From the cell containing the given text, extract its center point as [x, y] coordinate. 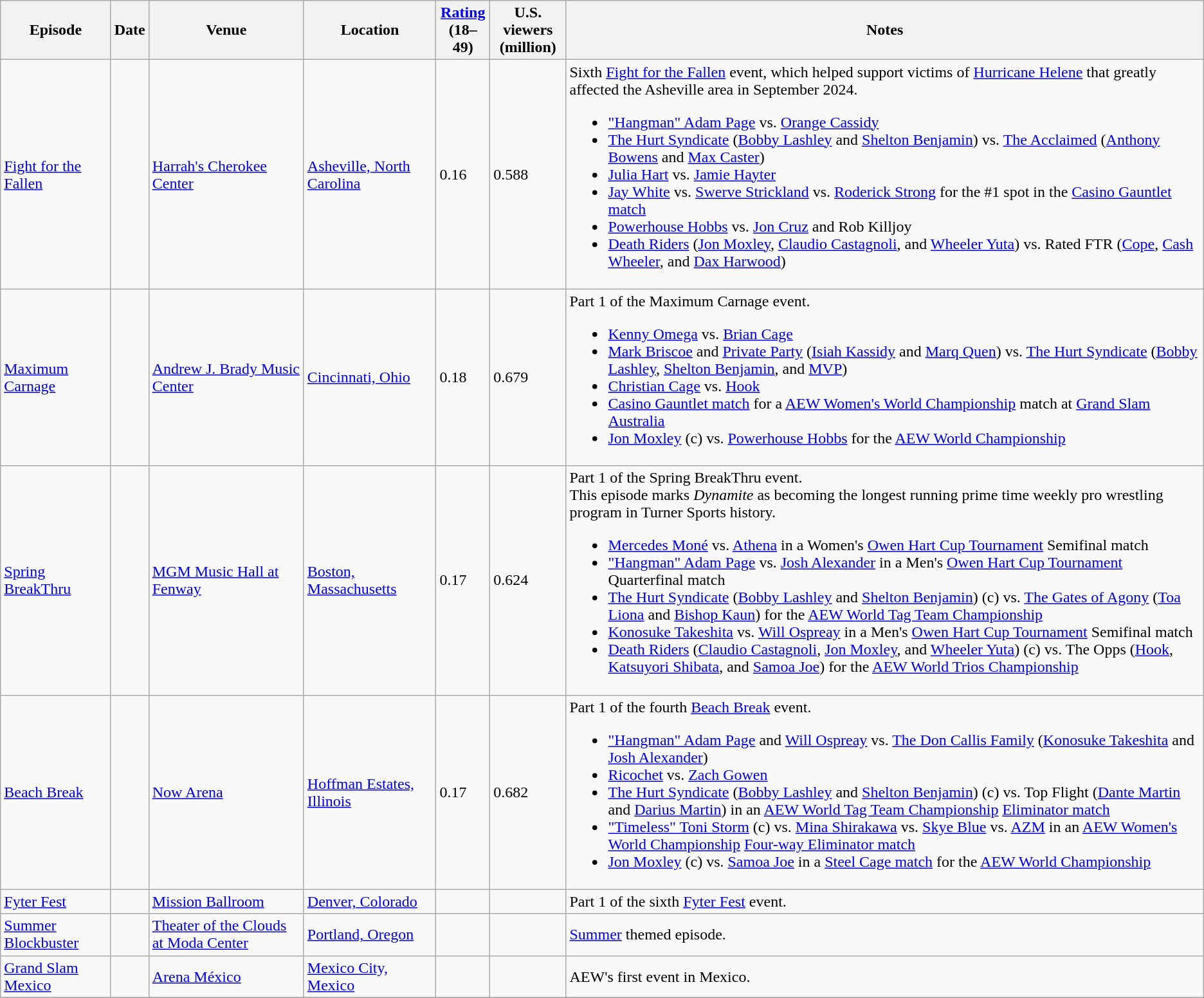
Summer themed episode. [885, 934]
Andrew J. Brady Music Center [226, 377]
0.682 [528, 792]
Mexico City, Mexico [370, 977]
0.16 [463, 174]
MGM Music Hall at Fenway [226, 580]
Mission Ballroom [226, 901]
Theater of the Clouds at Moda Center [226, 934]
0.588 [528, 174]
AEW's first event in Mexico. [885, 977]
Location [370, 30]
Maximum Carnage [55, 377]
Denver, Colorado [370, 901]
Harrah's Cherokee Center [226, 174]
Beach Break [55, 792]
Part 1 of the sixth Fyter Fest event. [885, 901]
U.S. viewers(million) [528, 30]
Arena México [226, 977]
Fight for the Fallen [55, 174]
Date [130, 30]
Asheville, North Carolina [370, 174]
Spring BreakThru [55, 580]
Cincinnati, Ohio [370, 377]
Boston, Massachusetts [370, 580]
Venue [226, 30]
Rating(18–49) [463, 30]
Grand Slam Mexico [55, 977]
Episode [55, 30]
Notes [885, 30]
Now Arena [226, 792]
0.18 [463, 377]
Fyter Fest [55, 901]
Hoffman Estates, Illinois [370, 792]
0.624 [528, 580]
Summer Blockbuster [55, 934]
0.679 [528, 377]
Portland, Oregon [370, 934]
